Scan for the cell matching the given text and deliver its [x, y] coordinate at center. 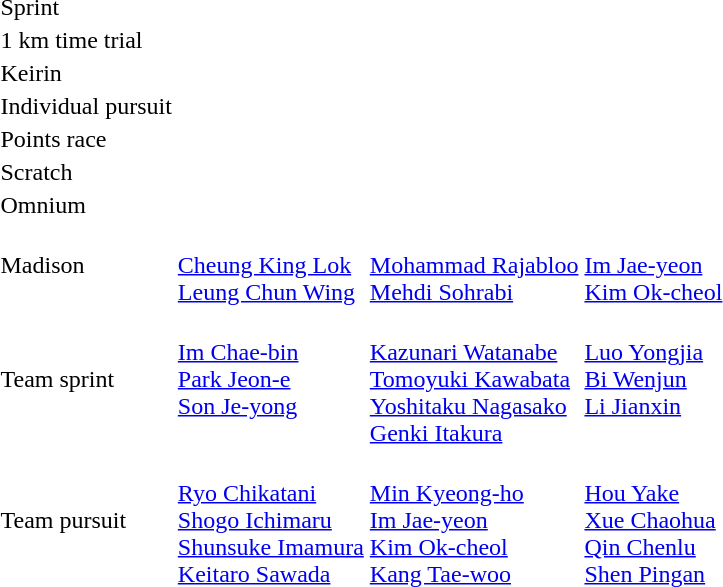
Kazunari WatanabeTomoyuki KawabataYoshitaku NagasakoGenki Itakura [474, 379]
Cheung King LokLeung Chun Wing [270, 265]
Im Chae-binPark Jeon-eSon Je-yong [270, 379]
Mohammad RajablooMehdi Sohrabi [474, 265]
